Detect which cell encompasses the target text, then output its [X, Y] center coordinate. 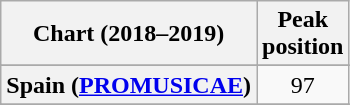
Chart (2018–2019) [129, 34]
97 [303, 85]
Spain (PROMUSICAE) [129, 85]
Peak position [303, 34]
